Return (X, Y) of the center of cell containing provided text 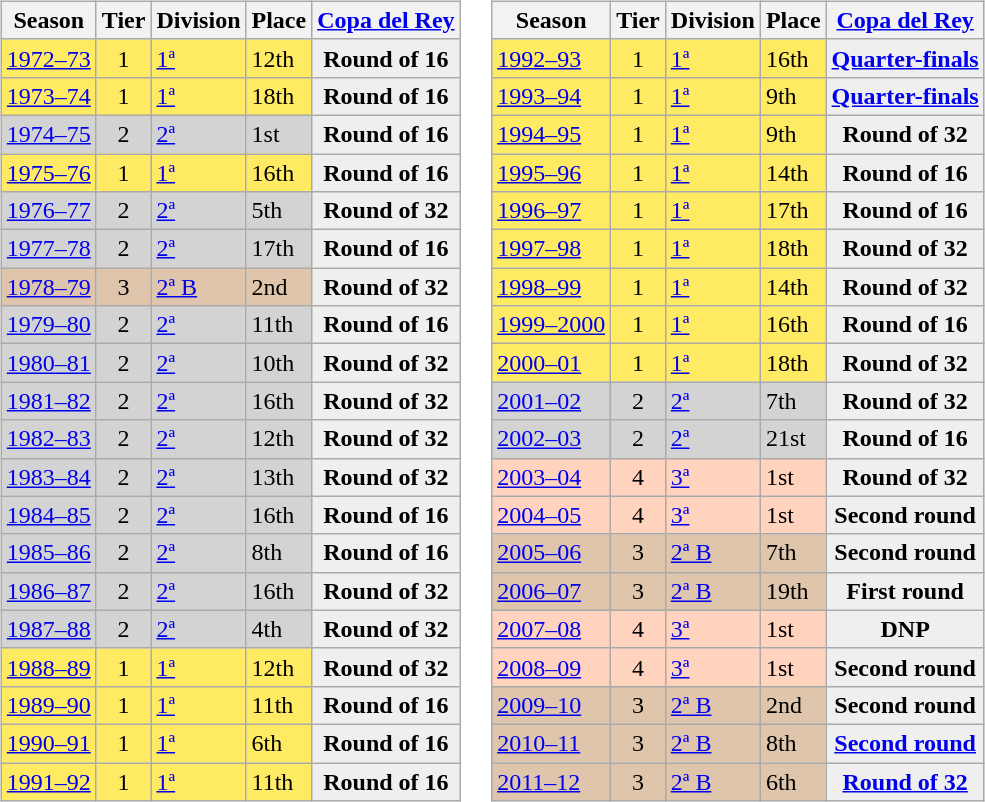
21st (793, 439)
2007–08 (552, 629)
2001–02 (552, 401)
2006–07 (552, 591)
2011–12 (552, 781)
1986–87 (48, 591)
1996–97 (552, 211)
DNP (905, 629)
1981–82 (48, 401)
1999–2000 (552, 325)
1997–98 (552, 249)
2005–06 (552, 553)
1972–73 (48, 58)
1994–95 (552, 134)
5th (279, 211)
1977–78 (48, 249)
1973–74 (48, 96)
10th (279, 363)
19th (793, 591)
1992–93 (552, 58)
2004–05 (552, 515)
1979–80 (48, 325)
1982–83 (48, 439)
1980–81 (48, 363)
2000–01 (552, 363)
2010–11 (552, 743)
1975–76 (48, 173)
1998–99 (552, 287)
1984–85 (48, 515)
2003–04 (552, 477)
1978–79 (48, 287)
4th (279, 629)
1989–90 (48, 705)
13th (279, 477)
1974–75 (48, 134)
1988–89 (48, 667)
2002–03 (552, 439)
First round (905, 591)
1985–86 (48, 553)
1983–84 (48, 477)
1976–77 (48, 211)
1991–92 (48, 781)
2008–09 (552, 667)
2009–10 (552, 705)
1990–91 (48, 743)
1995–96 (552, 173)
1987–88 (48, 629)
1993–94 (552, 96)
